Return the (X, Y) coordinate for the center point of the cell that contains the specified text.  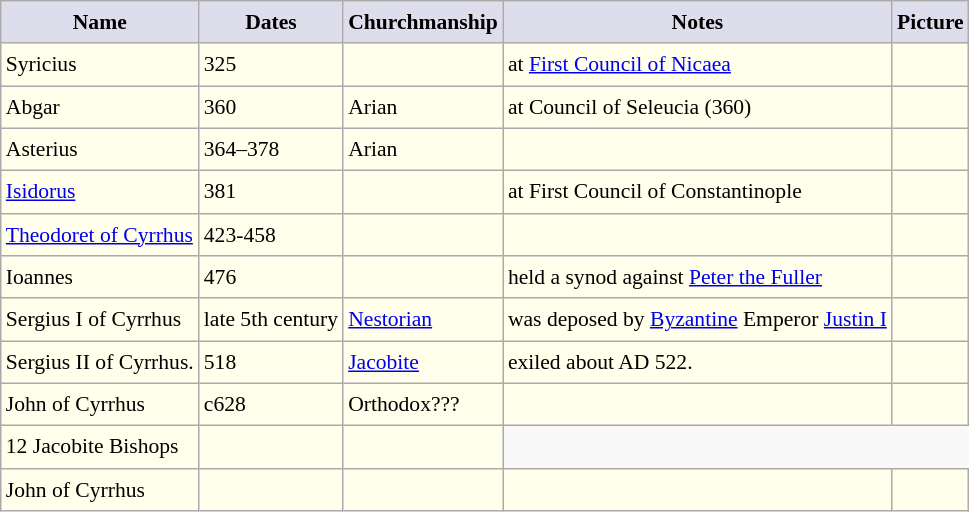
364–378 (271, 150)
518 (271, 362)
Isidorus (100, 192)
at Council of Seleucia (360) (698, 108)
Dates (271, 22)
Asterius (100, 150)
Sergius II of Cyrrhus. (100, 362)
at First Council of Constantinople (698, 192)
Ioannes (100, 278)
Notes (698, 22)
381 (271, 192)
Churchmanship (423, 22)
423-458 (271, 236)
Name (100, 22)
325 (271, 66)
360 (271, 108)
at First Council of Nicaea (698, 66)
Orthodox??? (423, 406)
Abgar (100, 108)
Nestorian (423, 320)
Picture (930, 22)
Jacobite (423, 362)
Sergius I of Cyrrhus (100, 320)
was deposed by Byzantine Emperor Justin I (698, 320)
exiled about AD 522. (698, 362)
held a synod against Peter the Fuller (698, 278)
12 Jacobite Bishops (100, 448)
Syricius (100, 66)
476 (271, 278)
Theodoret of Cyrrhus (100, 236)
late 5th century (271, 320)
c628 (271, 406)
